Extract the (x, y) coordinate from the center of the cell holding the provided text.  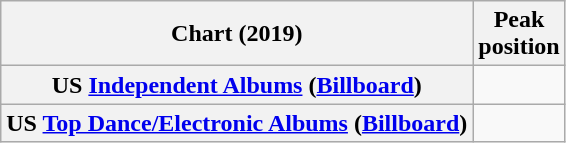
Chart (2019) (237, 34)
US Top Dance/Electronic Albums (Billboard) (237, 123)
Peakposition (519, 34)
US Independent Albums (Billboard) (237, 85)
